Search for the cell housing the specified text and yield its [x, y] center coordinate. 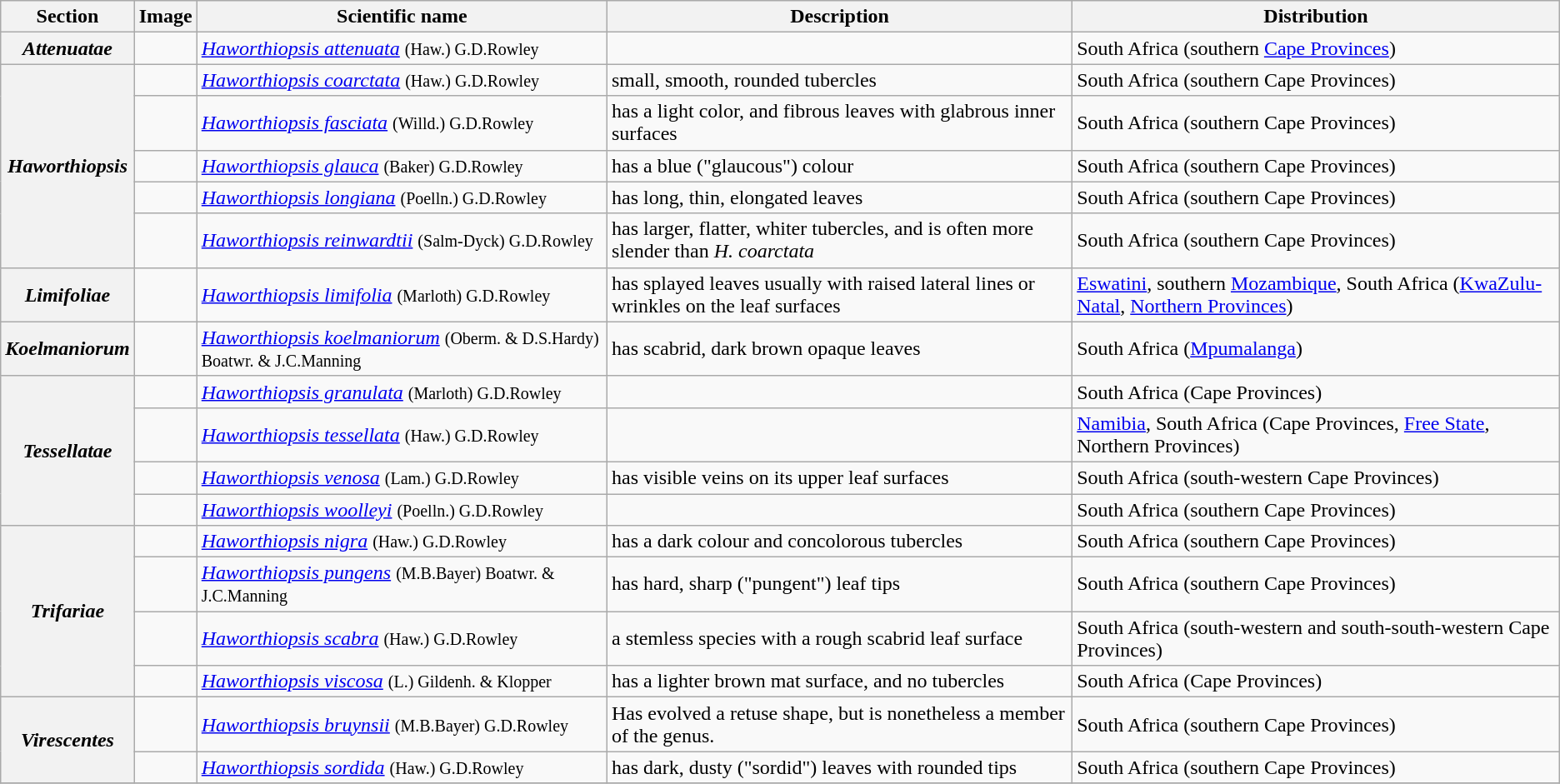
has long, thin, elongated leaves [839, 197]
Section [67, 17]
has larger, flatter, whiter tubercles, and is often more slender than H. coarctata [839, 240]
has visible veins on its upper leaf surfaces [839, 477]
Haworthiopsis limifolia (Marloth) G.D.Rowley [402, 295]
small, smooth, rounded tubercles [839, 80]
Haworthiopsis sordida (Haw.) G.D.Rowley [402, 767]
Haworthiopsis koelmaniorum (Oberm. & D.S.Hardy) Boatwr. & J.C.Manning [402, 348]
has a dark colour and concolorous tubercles [839, 542]
Haworthiopsis glauca (Baker) G.D.Rowley [402, 166]
has scabrid, dark brown opaque leaves [839, 348]
has a light color, and fibrous leaves with glabrous inner surfaces [839, 123]
has a blue ("glaucous") colour [839, 166]
Haworthiopsis pungens (M.B.Bayer) Boatwr. & J.C.Manning [402, 585]
South Africa (south-western and south-south-western Cape Provinces) [1317, 638]
Haworthiopsis viscosa (L.) Gildenh. & Klopper [402, 682]
has hard, sharp ("pungent") leaf tips [839, 585]
Haworthiopsis nigra (Haw.) G.D.Rowley [402, 542]
Haworthiopsis scabra (Haw.) G.D.Rowley [402, 638]
South Africa (south-western Cape Provinces) [1317, 477]
Has evolved a retuse shape, but is nonetheless a member of the genus. [839, 725]
Tessellatae [67, 450]
Trifariae [67, 612]
Attenuatae [67, 48]
Haworthiopsis bruynsii (M.B.Bayer) G.D.Rowley [402, 725]
Haworthiopsis granulata (Marloth) G.D.Rowley [402, 392]
Description [839, 17]
Eswatini, southern Mozambique, South Africa (KwaZulu-Natal, Northern Provinces) [1317, 295]
Haworthiopsis [67, 166]
Namibia, South Africa (Cape Provinces, Free State, Northern Provinces) [1317, 435]
Haworthiopsis coarctata (Haw.) G.D.Rowley [402, 80]
Haworthiopsis attenuata (Haw.) G.D.Rowley [402, 48]
Image [165, 17]
Haworthiopsis venosa (Lam.) G.D.Rowley [402, 477]
Limifoliae [67, 295]
Haworthiopsis reinwardtii (Salm-Dyck) G.D.Rowley [402, 240]
Koelmaniorum [67, 348]
South Africa (Mpumalanga) [1317, 348]
has dark, dusty ("sordid") leaves with rounded tips [839, 767]
Haworthiopsis tessellata (Haw.) G.D.Rowley [402, 435]
Scientific name [402, 17]
Haworthiopsis fasciata (Willd.) G.D.Rowley [402, 123]
a stemless species with a rough scabrid leaf surface [839, 638]
Distribution [1317, 17]
Haworthiopsis woolleyi (Poelln.) G.D.Rowley [402, 509]
Haworthiopsis longiana (Poelln.) G.D.Rowley [402, 197]
has a lighter brown mat surface, and no tubercles [839, 682]
has splayed leaves usually with raised lateral lines or wrinkles on the leaf surfaces [839, 295]
Virescentes [67, 740]
